Find where the given text appears and provide that cell's center as [x, y] coordinate. 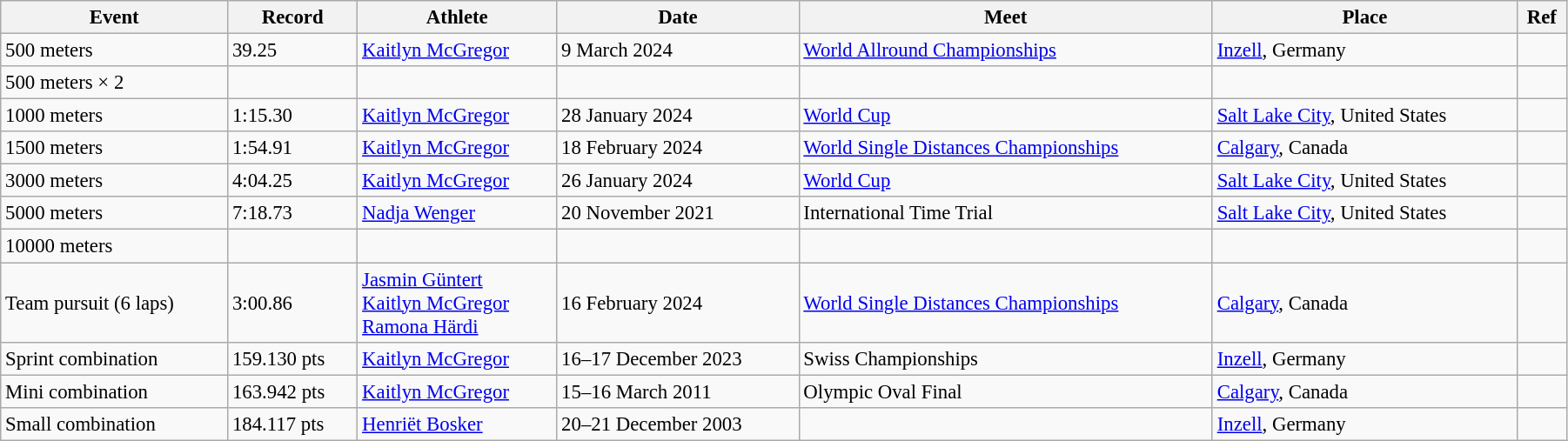
Ref [1542, 17]
500 meters × 2 [115, 83]
10000 meters [115, 246]
Small combination [115, 424]
Athlete [458, 17]
18 February 2024 [678, 148]
4:04.25 [292, 181]
Nadja Wenger [458, 213]
163.942 pts [292, 391]
Place [1364, 17]
7:18.73 [292, 213]
Record [292, 17]
1:15.30 [292, 116]
9 March 2024 [678, 50]
15–16 March 2011 [678, 391]
Event [115, 17]
Olympic Oval Final [1006, 391]
3:00.86 [292, 303]
16 February 2024 [678, 303]
International Time Trial [1006, 213]
3000 meters [115, 181]
39.25 [292, 50]
Henriët Bosker [458, 424]
26 January 2024 [678, 181]
Mini combination [115, 391]
1:54.91 [292, 148]
159.130 pts [292, 358]
Swiss Championships [1006, 358]
Team pursuit (6 laps) [115, 303]
5000 meters [115, 213]
1000 meters [115, 116]
Jasmin GüntertKaitlyn McGregorRamona Härdi [458, 303]
28 January 2024 [678, 116]
20 November 2021 [678, 213]
1500 meters [115, 148]
Meet [1006, 17]
184.117 pts [292, 424]
16–17 December 2023 [678, 358]
20–21 December 2003 [678, 424]
World Allround Championships [1006, 50]
500 meters [115, 50]
Date [678, 17]
Sprint combination [115, 358]
